Find where the given text appears and provide that cell's center as (x, y) coordinate. 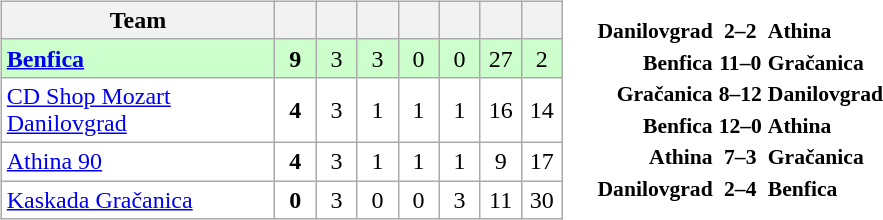
2 (542, 58)
2–4 (740, 188)
Team (138, 20)
7–3 (740, 157)
11 (500, 199)
2–2 (740, 31)
16 (500, 110)
CD Shop Mozart Danilovgrad (138, 110)
11–0 (740, 62)
Kaskada Gračanica (138, 199)
17 (542, 161)
Athina 90 (138, 161)
8–12 (740, 94)
12–0 (740, 125)
30 (542, 199)
14 (542, 110)
27 (500, 58)
Gračanica (655, 94)
Athina (655, 157)
